Detect which cell encompasses the target text, then output its (X, Y) center coordinate. 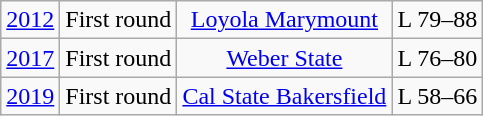
2012 (30, 20)
Cal State Bakersfield (284, 96)
Loyola Marymount (284, 20)
L 79–88 (438, 20)
L 76–80 (438, 58)
2017 (30, 58)
L 58–66 (438, 96)
2019 (30, 96)
Weber State (284, 58)
